Identify which cell holds the provided text, then report its (X, Y) central coordinate. 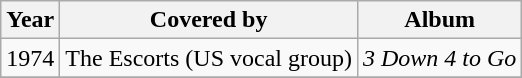
The Escorts (US vocal group) (209, 58)
Album (439, 20)
Year (30, 20)
3 Down 4 to Go (439, 58)
1974 (30, 58)
Covered by (209, 20)
